Return (X, Y) of the center of cell containing provided text 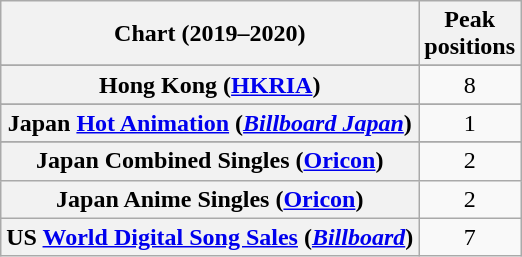
US World Digital Song Sales (Billboard) (210, 237)
Peakpositions (470, 34)
Hong Kong (HKRIA) (210, 85)
Japan Hot Animation (Billboard Japan) (210, 123)
Japan Anime Singles (Oricon) (210, 199)
Japan Combined Singles (Oricon) (210, 161)
1 (470, 123)
Chart (2019–2020) (210, 34)
8 (470, 85)
7 (470, 237)
